For the text-containing cell, return its midpoint in (x, y) coordinate format. 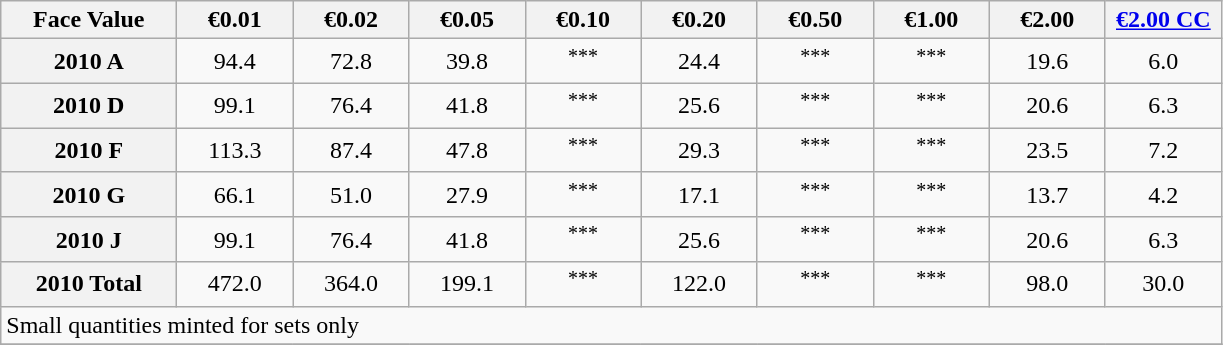
51.0 (351, 194)
€0.01 (235, 20)
2010 F (89, 150)
66.1 (235, 194)
7.2 (1163, 150)
€0.50 (815, 20)
199.1 (467, 284)
Face Value (89, 20)
2010 A (89, 62)
2010 D (89, 106)
30.0 (1163, 284)
122.0 (699, 284)
2010 Total (89, 284)
€0.20 (699, 20)
29.3 (699, 150)
87.4 (351, 150)
39.8 (467, 62)
98.0 (1047, 284)
6.0 (1163, 62)
23.5 (1047, 150)
€2.00 (1047, 20)
113.3 (235, 150)
47.8 (467, 150)
13.7 (1047, 194)
€0.10 (583, 20)
2010 J (89, 240)
19.6 (1047, 62)
17.1 (699, 194)
4.2 (1163, 194)
€0.05 (467, 20)
€1.00 (931, 20)
€0.02 (351, 20)
364.0 (351, 284)
24.4 (699, 62)
72.8 (351, 62)
472.0 (235, 284)
27.9 (467, 194)
Small quantities minted for sets only (612, 325)
94.4 (235, 62)
€2.00 CC (1163, 20)
2010 G (89, 194)
